Provide the [X, Y] coordinate of the cell's center where the given text is located.  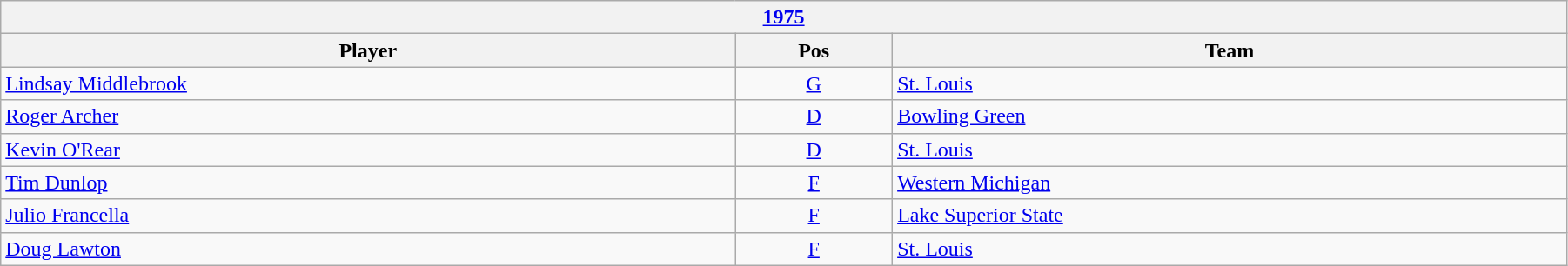
Player [368, 50]
G [814, 83]
Doug Lawton [368, 249]
Tim Dunlop [368, 183]
1975 [784, 17]
Kevin O'Rear [368, 150]
Western Michigan [1230, 183]
Lake Superior State [1230, 216]
Bowling Green [1230, 116]
Pos [814, 50]
Julio Francella [368, 216]
Team [1230, 50]
Lindsay Middlebrook [368, 83]
Roger Archer [368, 116]
